Output the (X, Y) coordinate of the center of the cell containing the given text.  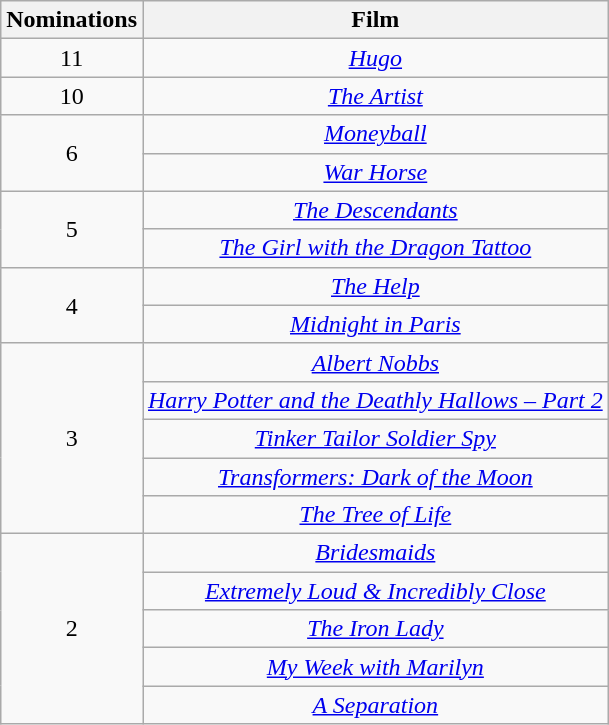
The Artist (375, 96)
10 (72, 96)
Bridesmaids (375, 553)
The Iron Lady (375, 629)
The Descendants (375, 210)
My Week with Marilyn (375, 667)
Harry Potter and the Deathly Hallows – Part 2 (375, 400)
The Tree of Life (375, 515)
5 (72, 229)
Hugo (375, 58)
11 (72, 58)
2 (72, 629)
The Girl with the Dragon Tattoo (375, 248)
4 (72, 305)
Moneyball (375, 134)
Midnight in Paris (375, 324)
Film (375, 20)
Transformers: Dark of the Moon (375, 477)
Nominations (72, 20)
Extremely Loud & Incredibly Close (375, 591)
Albert Nobbs (375, 362)
A Separation (375, 705)
3 (72, 438)
The Help (375, 286)
War Horse (375, 172)
Tinker Tailor Soldier Spy (375, 438)
6 (72, 153)
